From the cell containing the given text, extract its center point as (x, y) coordinate. 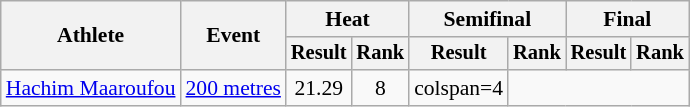
Athlete (91, 36)
Heat (348, 19)
colspan=4 (458, 88)
Hachim Maaroufou (91, 88)
Semifinal (488, 19)
8 (380, 88)
21.29 (319, 88)
Event (234, 36)
Final (628, 19)
200 metres (234, 88)
